Identify which cell holds the provided text, then report its (x, y) central coordinate. 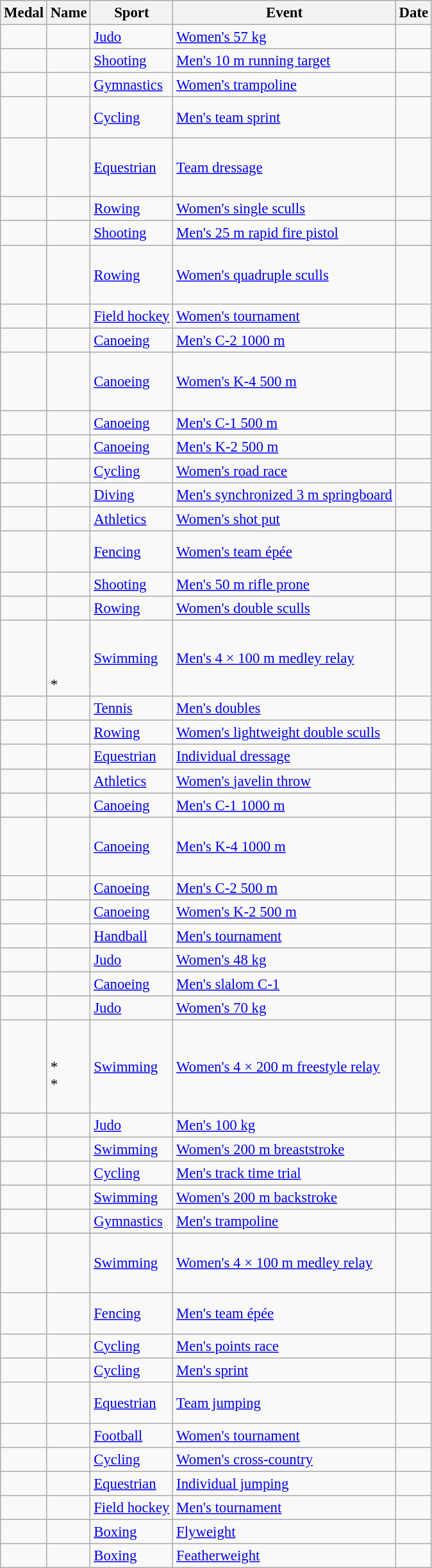
Women's 200 m breaststroke (285, 1150)
Women's 70 kg (285, 1008)
Women's quadruple sculls (285, 275)
Men's K-2 500 m (285, 447)
Women's shot put (285, 519)
Men's 4 × 100 m medley relay (285, 658)
Sport (132, 13)
Women's 4 × 200 m freestyle relay (285, 1067)
Medal (24, 13)
Men's K-4 1000 m (285, 846)
Handball (132, 936)
Team dressage (285, 168)
Men's 10 m running target (285, 61)
** (69, 1067)
Featherweight (285, 1556)
Women's K-4 500 m (285, 381)
Men's sprint (285, 1370)
Men's team épée (285, 1313)
Date (413, 13)
Women's K-2 500 m (285, 912)
Individual dressage (285, 757)
Women's 4 × 100 m medley relay (285, 1263)
Women's javelin throw (285, 781)
Tennis (132, 708)
Women's 57 kg (285, 37)
Women's trampoline (285, 85)
Women's team épée (285, 552)
Diving (132, 495)
Men's C-1 1000 m (285, 805)
Men's C-2 500 m (285, 888)
Women's cross-country (285, 1460)
Flyweight (285, 1531)
Women's lightweight double sculls (285, 733)
* (69, 658)
Men's points race (285, 1346)
Men's 100 kg (285, 1125)
Football (132, 1435)
Event (285, 13)
Women's 48 kg (285, 960)
Team jumping (285, 1403)
Men's slalom C-1 (285, 984)
Women's road race (285, 471)
Women's 200 m backstroke (285, 1198)
Women's double sculls (285, 608)
Individual jumping (285, 1483)
Name (69, 13)
Men's C-2 1000 m (285, 340)
Men's synchronized 3 m springboard (285, 495)
Men's doubles (285, 708)
Men's track time trial (285, 1173)
Men's trampoline (285, 1221)
Women's single sculls (285, 209)
Men's 50 m rifle prone (285, 585)
Men's C-1 500 m (285, 423)
Men's team sprint (285, 118)
Men's 25 m rapid fire pistol (285, 233)
